Pinpoint the cell where the given text exists, returning its (x, y) midpoint coordinate. 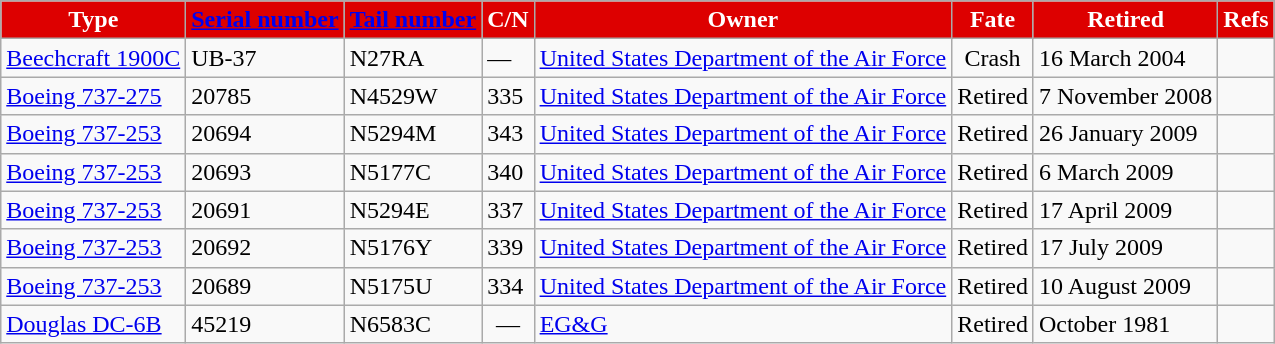
343 (508, 134)
335 (508, 96)
340 (508, 172)
Beechcraft 1900C (94, 58)
6 March 2009 (1125, 172)
N5294E (413, 210)
337 (508, 210)
Type (94, 20)
EG&G (743, 324)
UB-37 (265, 58)
Serial number (265, 20)
10 August 2009 (1125, 286)
October 1981 (1125, 324)
Tail number (413, 20)
N6583C (413, 324)
20689 (265, 286)
Owner (743, 20)
N5294M (413, 134)
7 November 2008 (1125, 96)
45219 (265, 324)
Crash (993, 58)
26 January 2009 (1125, 134)
Refs (1246, 20)
17 July 2009 (1125, 248)
20694 (265, 134)
N4529W (413, 96)
20691 (265, 210)
20692 (265, 248)
N5176Y (413, 248)
339 (508, 248)
17 April 2009 (1125, 210)
C/N (508, 20)
Boeing 737-275 (94, 96)
Douglas DC-6B (94, 324)
20693 (265, 172)
16 March 2004 (1125, 58)
N5175U (413, 286)
334 (508, 286)
20785 (265, 96)
Fate (993, 20)
N27RA (413, 58)
N5177C (413, 172)
